Detect which cell encompasses the target text, then output its (x, y) center coordinate. 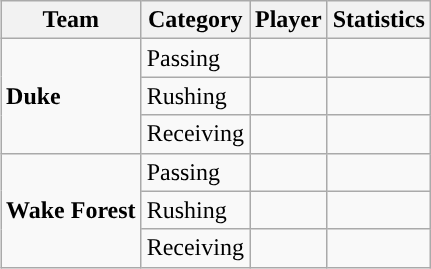
Player (289, 20)
Category (195, 20)
Statistics (378, 20)
Duke (72, 96)
Wake Forest (72, 210)
Team (72, 20)
